Find where the given text appears and provide that cell's center as [X, Y] coordinate. 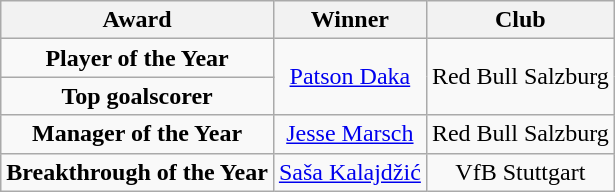
Top goalscorer [138, 96]
Breakthrough of the Year [138, 172]
Club [520, 20]
Patson Daka [350, 77]
Manager of the Year [138, 134]
Winner [350, 20]
Player of the Year [138, 58]
Saša Kalajdžić [350, 172]
VfB Stuttgart [520, 172]
Jesse Marsch [350, 134]
Award [138, 20]
